Return (X, Y) of the center of cell containing provided text 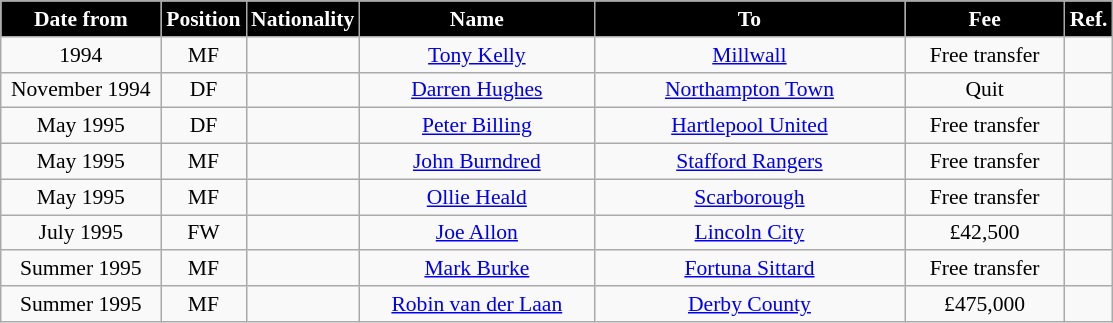
Mark Burke (476, 269)
Joe Allon (476, 233)
Tony Kelly (476, 55)
July 1995 (81, 233)
1994 (81, 55)
Lincoln City (749, 233)
Scarborough (749, 197)
Derby County (749, 304)
Nationality (302, 19)
Northampton Town (749, 90)
Ref. (1089, 19)
Stafford Rangers (749, 162)
£42,500 (985, 233)
£475,000 (985, 304)
Fortuna Sittard (749, 269)
Millwall (749, 55)
November 1994 (81, 90)
Hartlepool United (749, 126)
John Burndred (476, 162)
Position (204, 19)
Ollie Heald (476, 197)
Robin van der Laan (476, 304)
To (749, 19)
Fee (985, 19)
FW (204, 233)
Date from (81, 19)
Quit (985, 90)
Darren Hughes (476, 90)
Peter Billing (476, 126)
Name (476, 19)
